Return (x, y) of the center of cell containing provided text 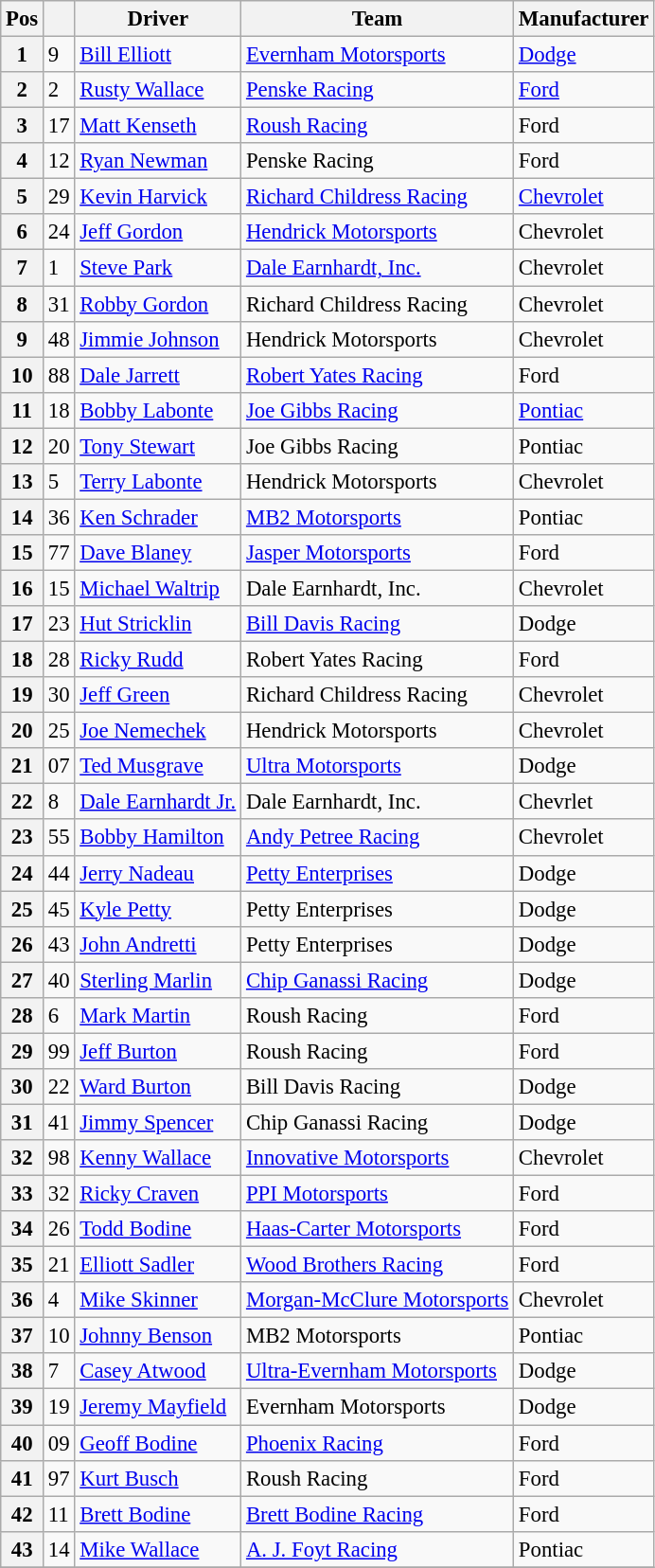
Bobby Hamilton (158, 838)
Johnny Benson (158, 1336)
Todd Bodine (158, 1229)
39 (23, 1407)
Michael Waltrip (158, 588)
27 (23, 980)
Ultra Motorsports (378, 766)
44 (59, 873)
Elliott Sadler (158, 1265)
Tony Stewart (158, 446)
34 (23, 1229)
Bobby Labonte (158, 410)
Dale Earnhardt Jr. (158, 802)
Ted Musgrave (158, 766)
98 (59, 1158)
Wood Brothers Racing (378, 1265)
Casey Atwood (158, 1372)
Dave Blaney (158, 553)
Jeff Gordon (158, 232)
Kevin Harvick (158, 197)
Mike Skinner (158, 1300)
35 (23, 1265)
Morgan-McClure Motorsports (378, 1300)
Driver (158, 19)
Steve Park (158, 268)
45 (59, 909)
Ricky Rudd (158, 660)
A. J. Foyt Racing (378, 1549)
Terry Labonte (158, 482)
Dale Jarrett (158, 375)
Jeff Green (158, 695)
Phoenix Racing (378, 1443)
Kenny Wallace (158, 1158)
Jimmy Spencer (158, 1122)
Rusty Wallace (158, 90)
38 (23, 1372)
Brett Bodine Racing (378, 1514)
Team (378, 19)
Ward Burton (158, 1087)
John Andretti (158, 944)
Manufacturer (584, 19)
Jerry Nadeau (158, 873)
Jasper Motorsports (378, 553)
Mark Martin (158, 1016)
88 (59, 375)
97 (59, 1478)
Pos (23, 19)
Jeremy Mayfield (158, 1407)
Matt Kenseth (158, 126)
42 (23, 1514)
Jeff Burton (158, 1051)
Mike Wallace (158, 1549)
48 (59, 339)
Robby Gordon (158, 304)
33 (23, 1194)
55 (59, 838)
99 (59, 1051)
77 (59, 553)
Sterling Marlin (158, 980)
Haas-Carter Motorsports (378, 1229)
13 (23, 482)
Andy Petree Racing (378, 838)
Ryan Newman (158, 161)
Ricky Craven (158, 1194)
Ken Schrader (158, 517)
37 (23, 1336)
Ultra-Evernham Motorsports (378, 1372)
Brett Bodine (158, 1514)
Bill Elliott (158, 55)
Kyle Petty (158, 909)
Chevrlet (584, 802)
Innovative Motorsports (378, 1158)
Joe Nemechek (158, 731)
07 (59, 766)
Kurt Busch (158, 1478)
Hut Stricklin (158, 624)
16 (23, 588)
3 (23, 126)
Geoff Bodine (158, 1443)
09 (59, 1443)
PPI Motorsports (378, 1194)
Jimmie Johnson (158, 339)
